Capture the cell that displays the provided text and extract its [X, Y] central coordinate. 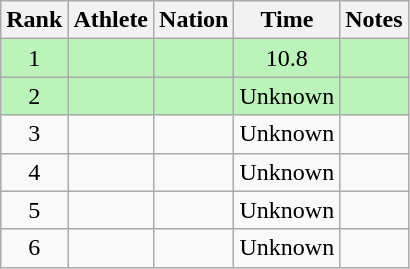
Notes [374, 20]
1 [34, 58]
5 [34, 210]
Rank [34, 20]
3 [34, 134]
Athlete [111, 20]
6 [34, 248]
Time [287, 20]
Nation [194, 20]
2 [34, 96]
4 [34, 172]
10.8 [287, 58]
